Extract the (x, y) coordinate from the center of the cell holding the provided text.  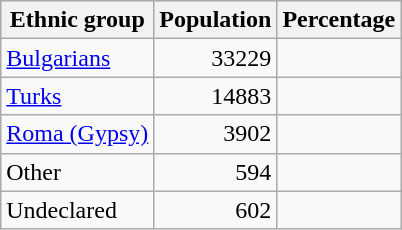
602 (216, 210)
Percentage (339, 20)
594 (216, 172)
Roma (Gypsy) (78, 134)
14883 (216, 96)
Ethnic group (78, 20)
Turks (78, 96)
Undeclared (78, 210)
Population (216, 20)
33229 (216, 58)
3902 (216, 134)
Bulgarians (78, 58)
Other (78, 172)
